Find where the given text appears and provide that cell's center as [X, Y] coordinate. 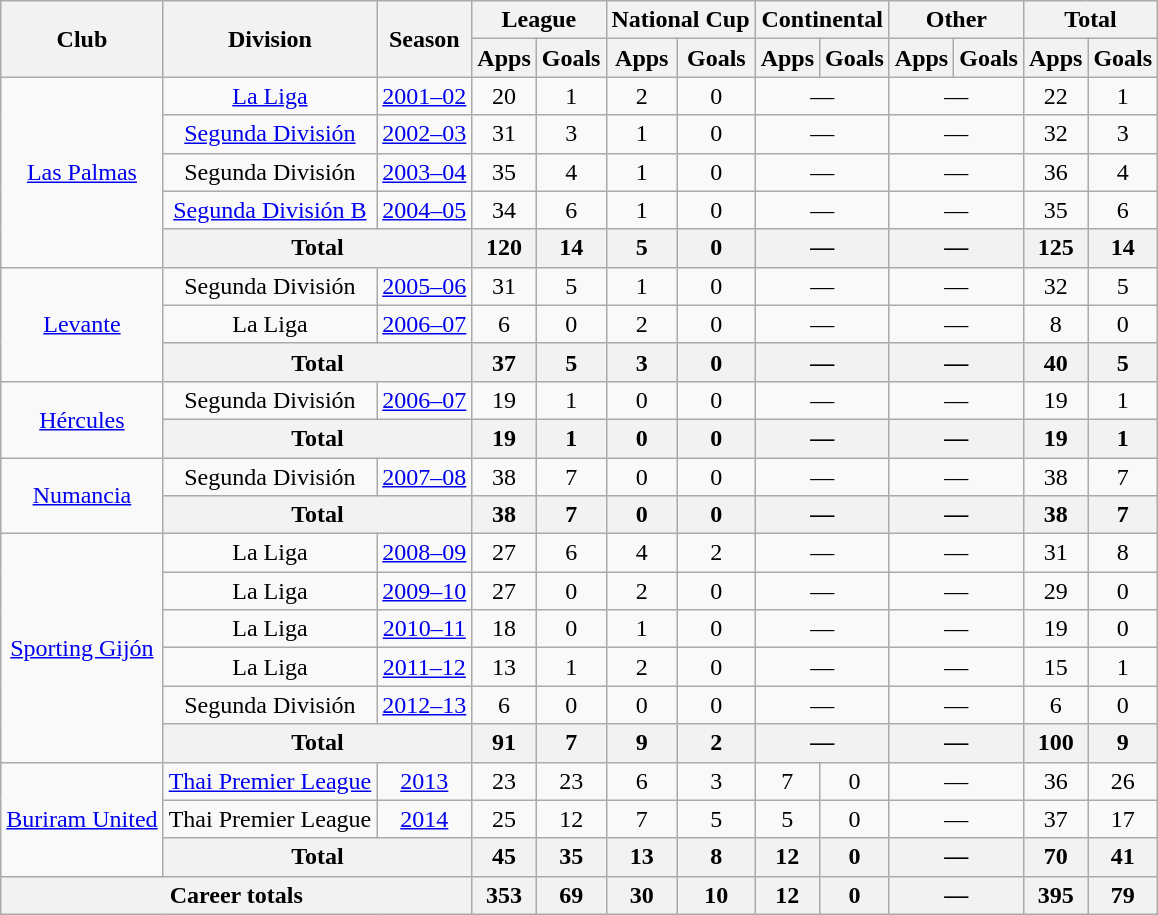
26 [1123, 781]
22 [1055, 96]
Club [82, 39]
91 [504, 743]
2005–06 [424, 286]
League [539, 20]
2010–11 [424, 629]
2003–04 [424, 172]
100 [1055, 743]
70 [1055, 857]
125 [1055, 248]
Numancia [82, 496]
Segunda División B [270, 210]
National Cup [680, 20]
45 [504, 857]
10 [717, 895]
Career totals [236, 895]
29 [1055, 591]
17 [1123, 819]
41 [1123, 857]
395 [1055, 895]
2014 [424, 819]
Season [424, 39]
Las Palmas [82, 172]
Buriram United [82, 819]
2002–03 [424, 134]
30 [642, 895]
120 [504, 248]
18 [504, 629]
2011–12 [424, 667]
Sporting Gijón [82, 648]
Continental [822, 20]
Hércules [82, 419]
353 [504, 895]
2013 [424, 781]
79 [1123, 895]
40 [1055, 362]
2012–13 [424, 705]
2008–09 [424, 553]
2007–08 [424, 477]
20 [504, 96]
Division [270, 39]
15 [1055, 667]
Levante [82, 324]
2004–05 [424, 210]
34 [504, 210]
25 [504, 819]
2009–10 [424, 591]
Other [956, 20]
2001–02 [424, 96]
69 [571, 895]
